Provide the [X, Y] coordinate of the cell's center where the given text is located.  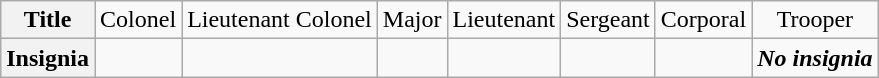
Major [412, 20]
Sergeant [608, 20]
No insignia [815, 58]
Lieutenant Colonel [280, 20]
Lieutenant [504, 20]
Insignia [48, 58]
Trooper [815, 20]
Colonel [138, 20]
Corporal [703, 20]
Title [48, 20]
